Detect which cell encompasses the target text, then output its (X, Y) center coordinate. 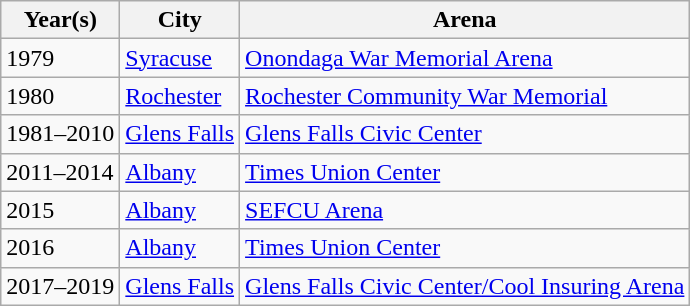
1981–2010 (60, 134)
2011–2014 (60, 172)
Glens Falls Civic Center/Cool Insuring Arena (465, 286)
Onondaga War Memorial Arena (465, 58)
1979 (60, 58)
Glens Falls Civic Center (465, 134)
2016 (60, 248)
SEFCU Arena (465, 210)
2015 (60, 210)
Syracuse (180, 58)
Rochester (180, 96)
1980 (60, 96)
Arena (465, 20)
2017–2019 (60, 286)
Year(s) (60, 20)
Rochester Community War Memorial (465, 96)
City (180, 20)
